Pinpoint the cell where the given text exists, returning its (x, y) midpoint coordinate. 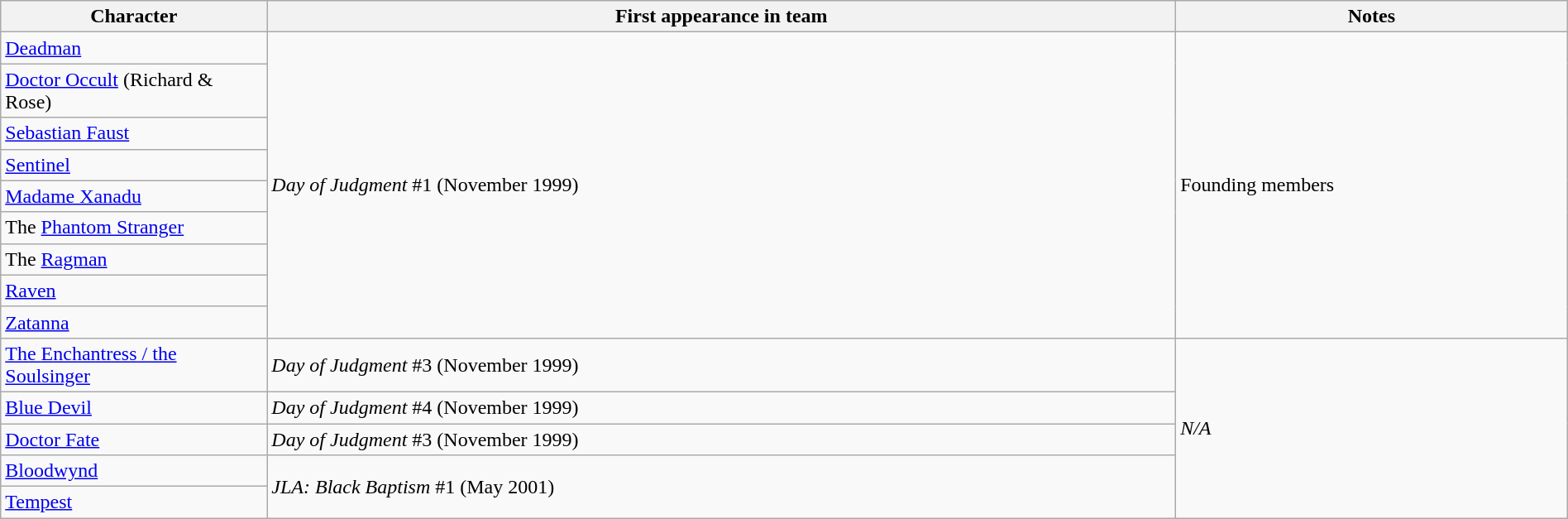
Founding members (1372, 185)
Zatanna (134, 322)
First appearance in team (721, 17)
The Phantom Stranger (134, 228)
Doctor Occult (Richard & Rose) (134, 91)
Madame Xanadu (134, 196)
The Ragman (134, 259)
Sentinel (134, 165)
Tempest (134, 502)
Character (134, 17)
The Enchantress / the Soulsinger (134, 364)
Doctor Fate (134, 440)
Day of Judgment #4 (November 1999) (721, 407)
Sebastian Faust (134, 133)
Bloodwynd (134, 471)
JLA: Black Baptism #1 (May 2001) (721, 487)
Blue Devil (134, 407)
Raven (134, 291)
Day of Judgment #1 (November 1999) (721, 185)
Deadman (134, 48)
Notes (1372, 17)
N/A (1372, 427)
